For the text-containing cell, return its midpoint in (x, y) coordinate format. 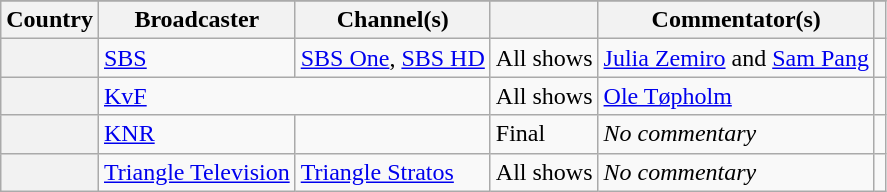
Triangle Television (196, 172)
SBS (196, 58)
Channel(s) (392, 20)
KvF (294, 96)
Commentator(s) (736, 20)
KNR (196, 134)
Country (50, 20)
SBS One, SBS HD (392, 58)
Final (544, 134)
Triangle Stratos (392, 172)
Ole Tøpholm (736, 96)
Broadcaster (196, 20)
Julia Zemiro and Sam Pang (736, 58)
